From the cell containing the given text, extract its center point as [X, Y] coordinate. 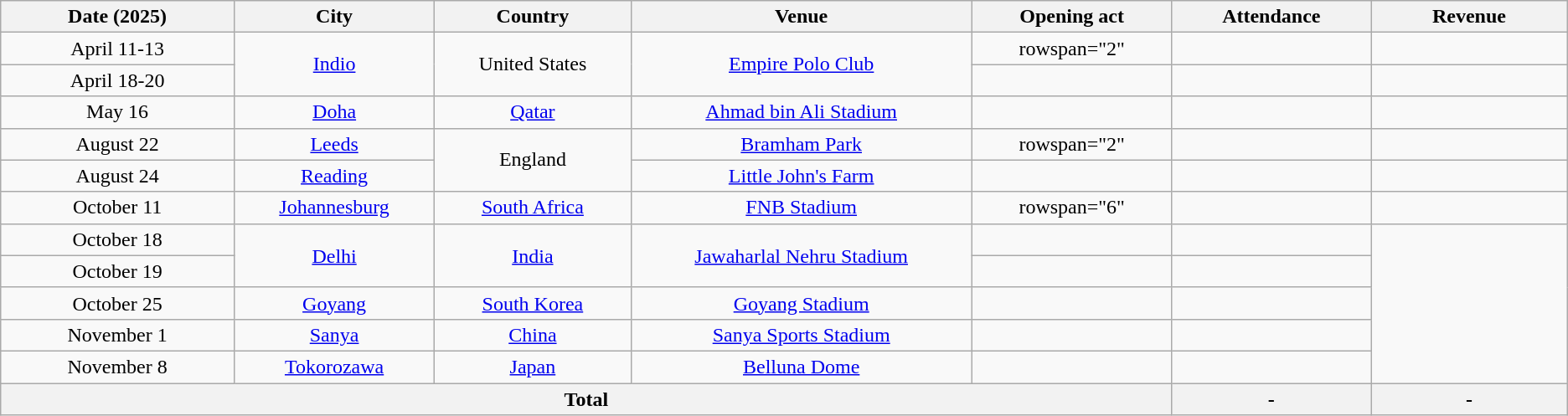
August 22 [117, 144]
Ahmad bin Ali Stadium [801, 112]
May 16 [117, 112]
China [533, 335]
rowspan="6" [1072, 208]
South Korea [533, 303]
Date (2025) [117, 17]
Goyang [333, 303]
November 1 [117, 335]
Japan [533, 367]
India [533, 255]
Little John's Farm [801, 176]
Reading [333, 176]
Total [586, 399]
Tokorozawa [333, 367]
Johannesburg [333, 208]
Indio [333, 64]
Opening act [1072, 17]
Sanya [333, 335]
Sanya Sports Stadium [801, 335]
Venue [801, 17]
Belluna Dome [801, 367]
City [333, 17]
October 11 [117, 208]
Empire Polo Club [801, 64]
Leeds [333, 144]
October 19 [117, 271]
Jawaharlal Nehru Stadium [801, 255]
Country [533, 17]
Doha [333, 112]
Goyang Stadium [801, 303]
April 11-13 [117, 49]
FNB Stadium [801, 208]
October 18 [117, 239]
South Africa [533, 208]
April 18-20 [117, 80]
Revenue [1469, 17]
Attendance [1271, 17]
Delhi [333, 255]
Qatar [533, 112]
England [533, 160]
October 25 [117, 303]
Bramham Park [801, 144]
United States [533, 64]
November 8 [117, 367]
August 24 [117, 176]
